From the cell containing the given text, extract its center point as (X, Y) coordinate. 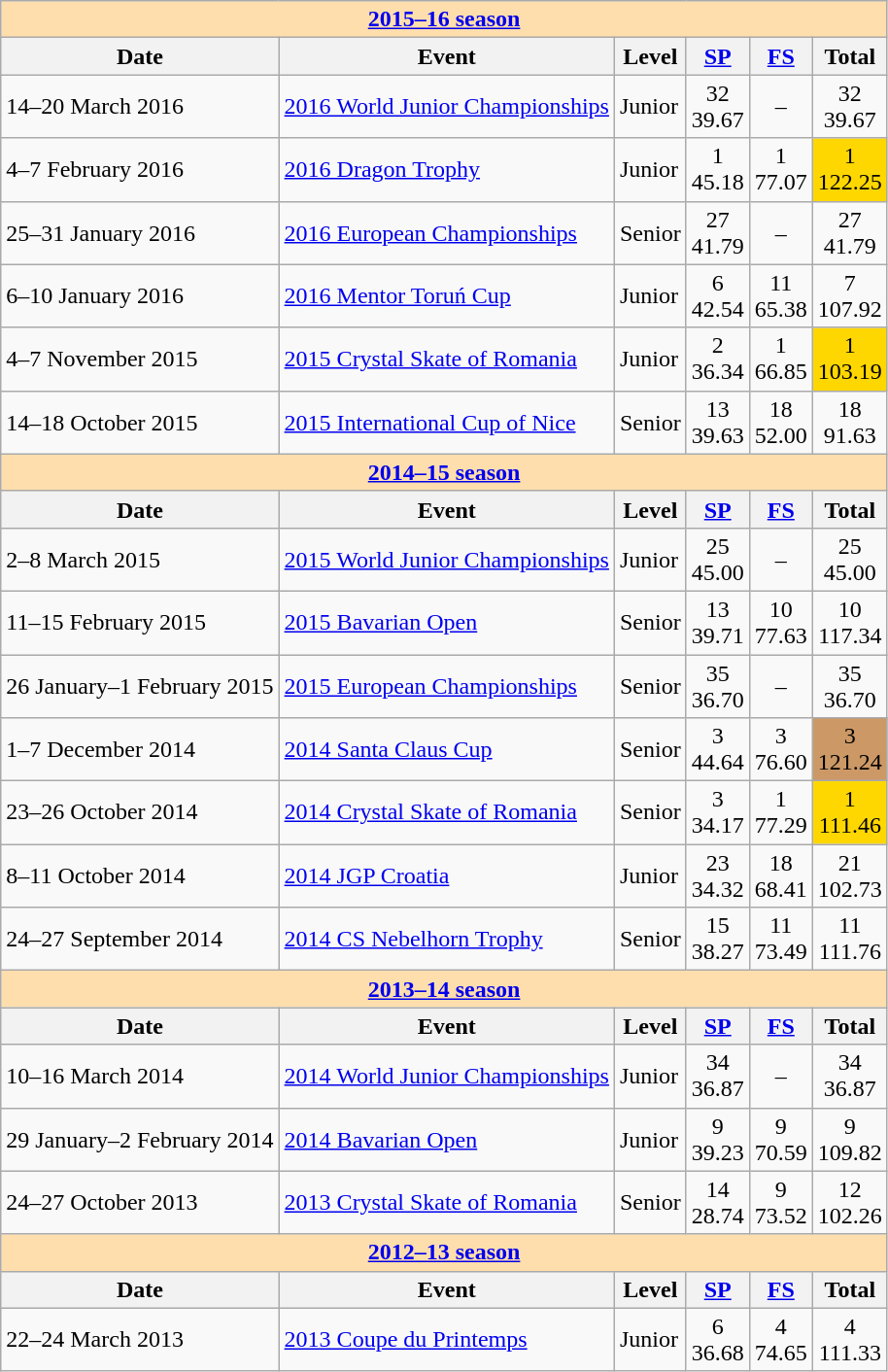
2014 Santa Claus Cup (447, 750)
25–31 January 2016 (140, 233)
2015 International Cup of Nice (447, 422)
12 102.26 (849, 1203)
2016 World Junior Championships (447, 107)
14–18 October 2015 (140, 422)
29 January–2 February 2014 (140, 1139)
13 39.71 (717, 622)
10 117.34 (849, 622)
8–11 October 2014 (140, 876)
6 42.54 (717, 295)
18 52.00 (781, 422)
6 36.68 (717, 1339)
14–20 March 2016 (140, 107)
23–26 October 2014 (140, 812)
11 65.38 (781, 295)
11–15 February 2015 (140, 622)
10 77.63 (781, 622)
22–24 March 2013 (140, 1339)
2014–15 season (445, 472)
1 122.25 (849, 169)
2015–16 season (445, 19)
2–8 March 2015 (140, 560)
2016 Dragon Trophy (447, 169)
23 34.32 (717, 876)
4 74.65 (781, 1339)
18 68.41 (781, 876)
14 28.74 (717, 1203)
24–27 October 2013 (140, 1203)
21 102.73 (849, 876)
11 111.76 (849, 939)
1 45.18 (717, 169)
2013–14 season (445, 989)
15 38.27 (717, 939)
10–16 March 2014 (140, 1077)
11 73.49 (781, 939)
9 39.23 (717, 1139)
2014 Bavarian Open (447, 1139)
2 36.34 (717, 360)
2014 JGP Croatia (447, 876)
24–27 September 2014 (140, 939)
1 103.19 (849, 360)
2013 Crystal Skate of Romania (447, 1203)
4–7 February 2016 (140, 169)
2012–13 season (445, 1252)
9 70.59 (781, 1139)
2015 Crystal Skate of Romania (447, 360)
1 77.07 (781, 169)
3 34.17 (717, 812)
7 107.92 (849, 295)
2016 European Championships (447, 233)
2013 Coupe du Printemps (447, 1339)
9 73.52 (781, 1203)
1 111.46 (849, 812)
1 77.29 (781, 812)
3 76.60 (781, 750)
18 91.63 (849, 422)
6–10 January 2016 (140, 295)
1–7 December 2014 (140, 750)
2015 World Junior Championships (447, 560)
2014 CS Nebelhorn Trophy (447, 939)
3 121.24 (849, 750)
2014 World Junior Championships (447, 1077)
2015 European Championships (447, 686)
1 66.85 (781, 360)
4–7 November 2015 (140, 360)
2014 Crystal Skate of Romania (447, 812)
9 109.82 (849, 1139)
4 111.33 (849, 1339)
3 44.64 (717, 750)
13 39.63 (717, 422)
2015 Bavarian Open (447, 622)
2016 Mentor Toruń Cup (447, 295)
26 January–1 February 2015 (140, 686)
